Extract the (X, Y) coordinate from the center of the cell holding the provided text.  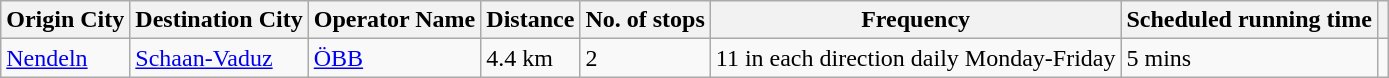
Scheduled running time (1249, 20)
Schaan-Vaduz (219, 58)
Frequency (916, 20)
Origin City (66, 20)
ÖBB (394, 58)
11 in each direction daily Monday-Friday (916, 58)
No. of stops (645, 20)
4.4 km (530, 58)
Distance (530, 20)
Operator Name (394, 20)
Nendeln (66, 58)
5 mins (1249, 58)
2 (645, 58)
Destination City (219, 20)
